Capture the cell that displays the provided text and extract its (X, Y) central coordinate. 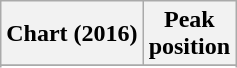
Peak position (189, 34)
Chart (2016) (72, 34)
